Determine the (X, Y) coordinate at the center of the cell enclosing the given text.  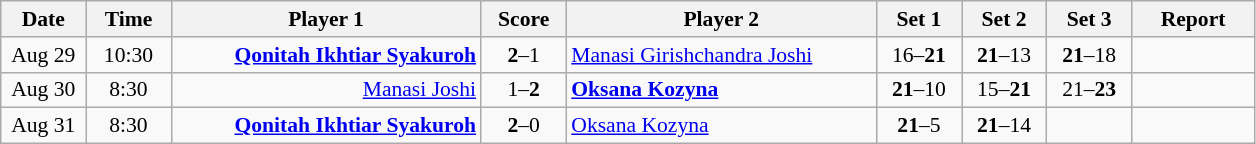
Score (524, 19)
Player 1 (326, 19)
21–23 (1090, 90)
21–18 (1090, 55)
15–21 (1004, 90)
Aug 30 (44, 90)
21–10 (918, 90)
Manasi Girishchandra Joshi (721, 55)
1–2 (524, 90)
Time (128, 19)
Aug 29 (44, 55)
Aug 31 (44, 126)
Manasi Joshi (326, 90)
Set 2 (1004, 19)
21–14 (1004, 126)
Set 1 (918, 19)
21–5 (918, 126)
2–0 (524, 126)
Player 2 (721, 19)
21–13 (1004, 55)
2–1 (524, 55)
Date (44, 19)
Report (1194, 19)
10:30 (128, 55)
16–21 (918, 55)
Set 3 (1090, 19)
